Pinpoint the cell where the given text exists, returning its [X, Y] midpoint coordinate. 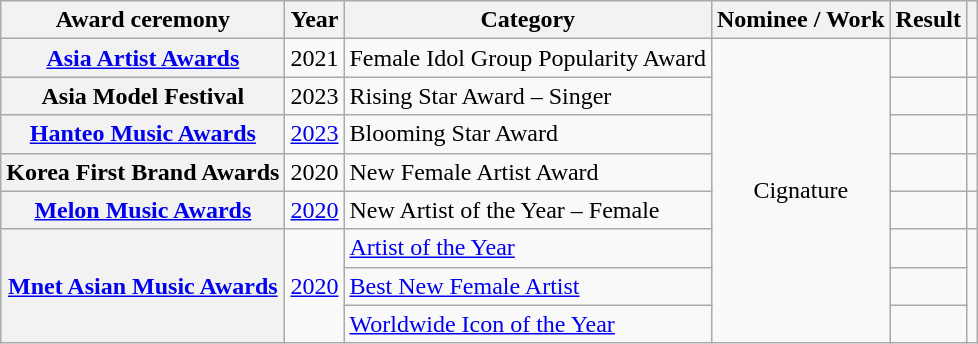
New Artist of the Year – Female [528, 210]
Hanteo Music Awards [143, 134]
Year [314, 20]
Award ceremony [143, 20]
Nominee / Work [800, 20]
New Female Artist Award [528, 172]
Asia Artist Awards [143, 58]
Result [928, 20]
Worldwide Icon of the Year [528, 324]
Cignature [800, 191]
Mnet Asian Music Awards [143, 286]
Rising Star Award – Singer [528, 96]
Melon Music Awards [143, 210]
Artist of the Year [528, 248]
Blooming Star Award [528, 134]
Female Idol Group Popularity Award [528, 58]
2021 [314, 58]
Category [528, 20]
Asia Model Festival [143, 96]
Best New Female Artist [528, 286]
Korea First Brand Awards [143, 172]
